For the text-containing cell, return its midpoint in [x, y] coordinate format. 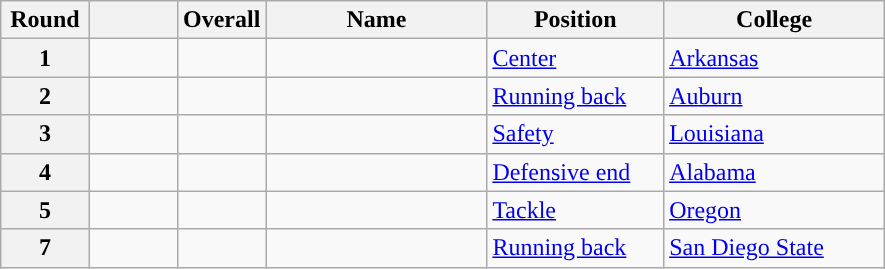
Tackle [576, 210]
College [774, 20]
5 [45, 210]
4 [45, 172]
Overall [222, 20]
2 [45, 96]
Center [576, 58]
Alabama [774, 172]
Defensive end [576, 172]
Oregon [774, 210]
7 [45, 248]
Arkansas [774, 58]
Round [45, 20]
Auburn [774, 96]
San Diego State [774, 248]
3 [45, 134]
1 [45, 58]
Name [376, 20]
Position [576, 20]
Louisiana [774, 134]
Safety [576, 134]
